Detect which cell encompasses the target text, then output its (X, Y) center coordinate. 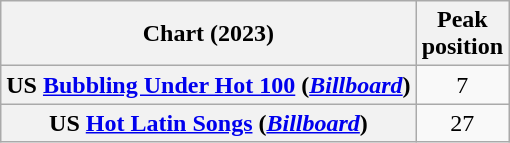
US Bubbling Under Hot 100 (Billboard) (208, 85)
7 (462, 85)
US Hot Latin Songs (Billboard) (208, 123)
27 (462, 123)
Peakposition (462, 34)
Chart (2023) (208, 34)
